Provide the [x, y] coordinate of the cell's center where the given text is located.  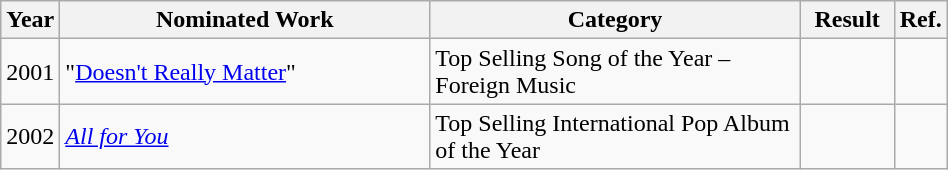
All for You [245, 136]
Top Selling International Pop Album of the Year [615, 136]
2001 [30, 72]
Category [615, 20]
Nominated Work [245, 20]
Year [30, 20]
"Doesn't Really Matter" [245, 72]
2002 [30, 136]
Result [847, 20]
Top Selling Song of the Year – Foreign Music [615, 72]
Ref. [920, 20]
